Output the (X, Y) coordinate of the center of the cell containing the given text.  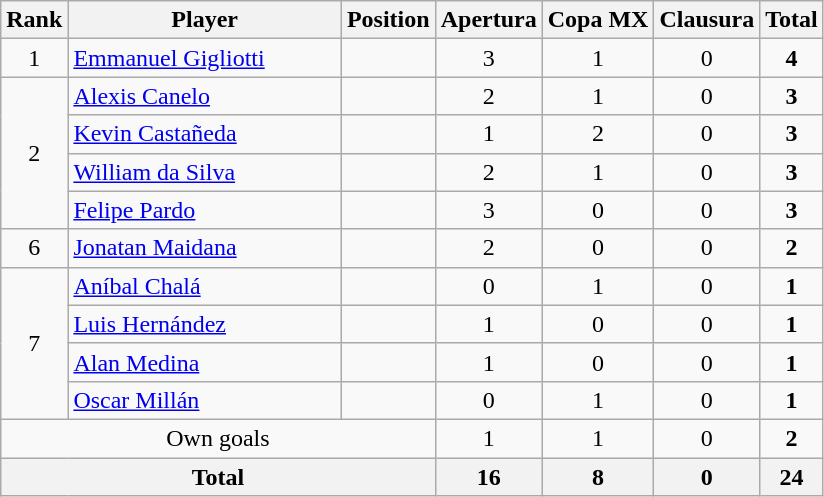
4 (792, 58)
Alexis Canelo (205, 96)
Luis Hernández (205, 324)
Apertura (488, 20)
Oscar Millán (205, 400)
Aníbal Chalá (205, 286)
7 (34, 343)
24 (792, 477)
Copa MX (598, 20)
8 (598, 477)
Jonatan Maidana (205, 248)
Player (205, 20)
Own goals (218, 438)
Felipe Pardo (205, 210)
Alan Medina (205, 362)
Position (388, 20)
Kevin Castañeda (205, 134)
Emmanuel Gigliotti (205, 58)
Clausura (707, 20)
16 (488, 477)
6 (34, 248)
Rank (34, 20)
William da Silva (205, 172)
